Detect which cell encompasses the target text, then output its [X, Y] center coordinate. 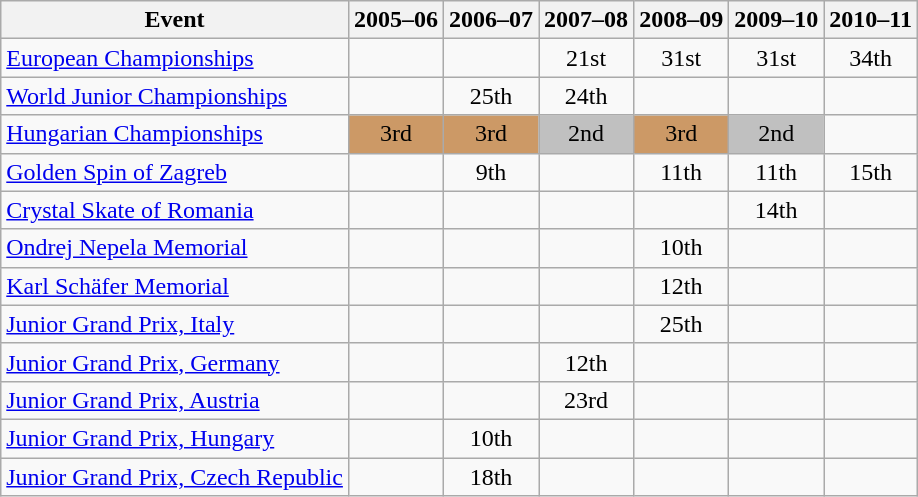
23rd [586, 400]
24th [586, 96]
14th [776, 210]
Junior Grand Prix, Hungary [175, 438]
Karl Schäfer Memorial [175, 286]
15th [871, 172]
Golden Spin of Zagreb [175, 172]
2007–08 [586, 20]
Junior Grand Prix, Austria [175, 400]
Junior Grand Prix, Czech Republic [175, 477]
World Junior Championships [175, 96]
European Championships [175, 58]
2006–07 [490, 20]
Junior Grand Prix, Italy [175, 324]
2010–11 [871, 20]
Crystal Skate of Romania [175, 210]
2008–09 [682, 20]
21st [586, 58]
18th [490, 477]
Hungarian Championships [175, 134]
34th [871, 58]
2005–06 [396, 20]
Event [175, 20]
Ondrej Nepela Memorial [175, 248]
9th [490, 172]
Junior Grand Prix, Germany [175, 362]
2009–10 [776, 20]
